Provide the (x, y) coordinate of the cell's center where the given text is located.  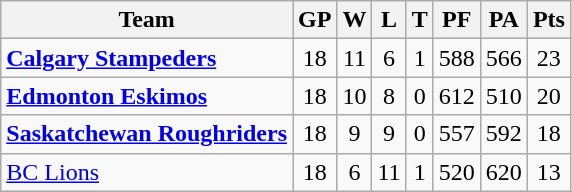
Edmonton Eskimos (147, 96)
BC Lions (147, 172)
592 (504, 134)
T (420, 20)
W (354, 20)
588 (456, 58)
20 (548, 96)
8 (389, 96)
566 (504, 58)
23 (548, 58)
13 (548, 172)
510 (504, 96)
612 (456, 96)
Calgary Stampeders (147, 58)
557 (456, 134)
L (389, 20)
PF (456, 20)
620 (504, 172)
GP (315, 20)
Saskatchewan Roughriders (147, 134)
520 (456, 172)
10 (354, 96)
PA (504, 20)
Team (147, 20)
Pts (548, 20)
